From the cell containing the given text, extract its center point as (x, y) coordinate. 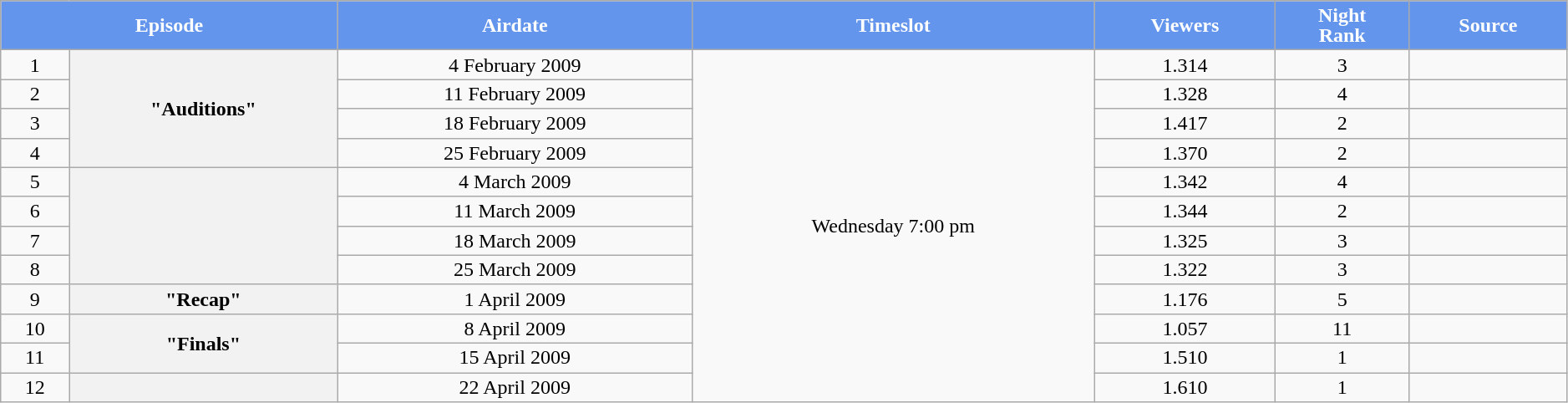
22 April 2009 (515, 388)
18 March 2009 (515, 241)
1.610 (1185, 388)
"Auditions" (204, 109)
9 (35, 299)
10 (35, 328)
NightRank (1342, 25)
7 (35, 241)
1.325 (1185, 241)
11 March 2009 (515, 211)
Airdate (515, 25)
25 February 2009 (515, 152)
Episode (169, 25)
1.176 (1185, 299)
6 (35, 211)
4 March 2009 (515, 182)
1 April 2009 (515, 299)
Wednesday 7:00 pm (893, 226)
Source (1488, 25)
1.342 (1185, 182)
1.370 (1185, 152)
8 April 2009 (515, 328)
Timeslot (893, 25)
4 February 2009 (515, 65)
12 (35, 388)
"Recap" (204, 299)
1.510 (1185, 358)
8 (35, 269)
1.328 (1185, 94)
1.314 (1185, 65)
1.322 (1185, 269)
Viewers (1185, 25)
1.417 (1185, 124)
25 March 2009 (515, 269)
1.057 (1185, 328)
1.344 (1185, 211)
15 April 2009 (515, 358)
18 February 2009 (515, 124)
"Finals" (204, 343)
11 February 2009 (515, 94)
